Identify which cell holds the provided text, then report its [X, Y] central coordinate. 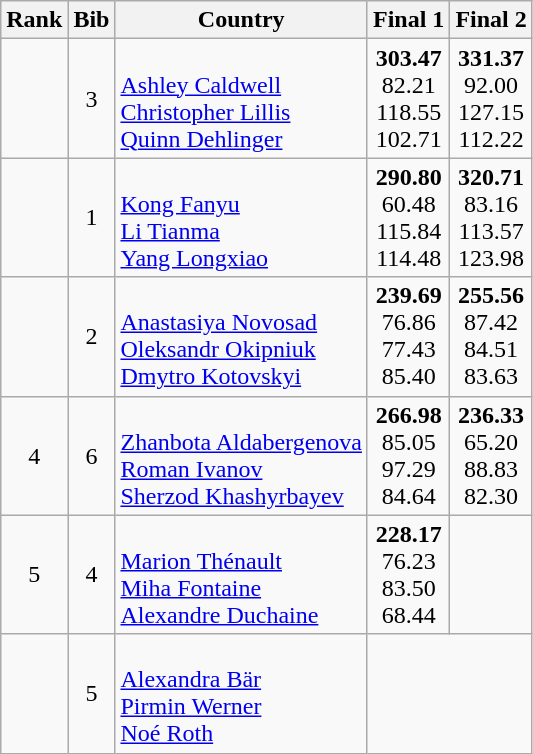
Anastasiya NovosadOleksandr OkipniukDmytro Kotovskyi [242, 336]
228.1776.2383.5068.44 [408, 574]
2 [92, 336]
Marion ThénaultMiha FontaineAlexandre Duchaine [242, 574]
Final 1 [408, 20]
320.7183.16113.57123.98 [491, 218]
Rank [34, 20]
331.3792.00127.15112.22 [491, 98]
303.4782.21118.55102.71 [408, 98]
Alexandra BärPirmin WernerNoé Roth [242, 694]
Country [242, 20]
3 [92, 98]
236.3365.2088.8382.30 [491, 456]
1 [92, 218]
6 [92, 456]
239.6976.8677.4385.40 [408, 336]
Ashley CaldwellChristopher LillisQuinn Dehlinger [242, 98]
Zhanbota AldabergenovaRoman IvanovSherzod Khashyrbayev [242, 456]
Bib [92, 20]
255.5687.4284.5183.63 [491, 336]
Kong FanyuLi TianmaYang Longxiao [242, 218]
Final 2 [491, 20]
290.8060.48115.84114.48 [408, 218]
266.9885.0597.2984.64 [408, 456]
